Locate the cell with the specified text and output its (X, Y) center coordinate. 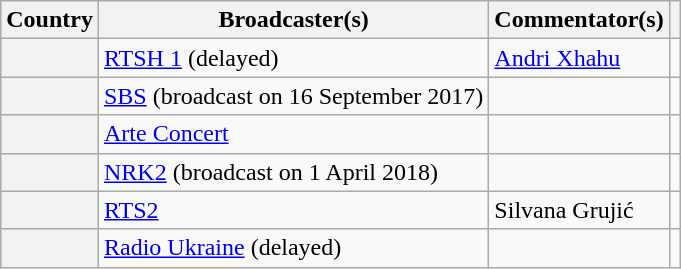
NRK2 (broadcast on 1 April 2018) (293, 172)
Country (50, 20)
SBS (broadcast on 16 September 2017) (293, 96)
RTSH 1 (delayed) (293, 58)
Silvana Grujić (579, 210)
RTS2 (293, 210)
Broadcaster(s) (293, 20)
Arte Concert (293, 134)
Commentator(s) (579, 20)
Radio Ukraine (delayed) (293, 248)
Andri Xhahu (579, 58)
